Capture the cell that displays the provided text and extract its [x, y] central coordinate. 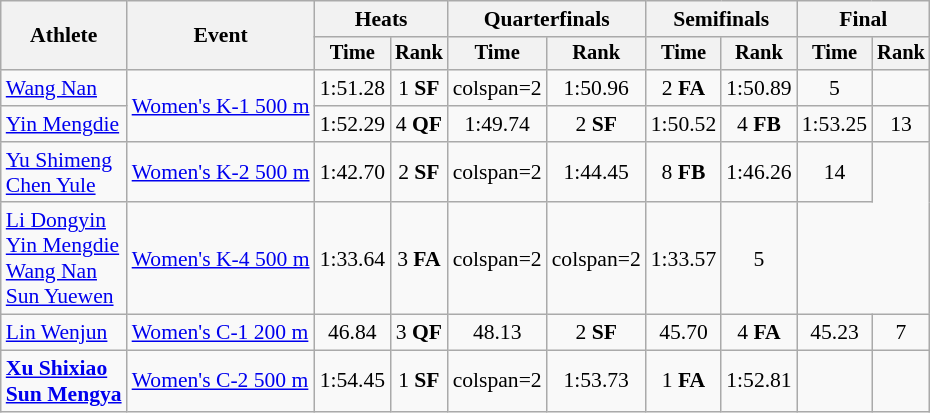
14 [834, 172]
Heats [382, 19]
1:54.45 [352, 382]
1:42.70 [352, 172]
Women's C-1 200 m [221, 333]
Event [221, 36]
45.70 [684, 333]
46.84 [352, 333]
4 QF [419, 124]
1:52.81 [758, 382]
Women's K-1 500 m [221, 106]
3 FA [419, 259]
4 FA [758, 333]
Women's C-2 500 m [221, 382]
Yu ShimengChen Yule [64, 172]
Final [864, 19]
1:50.89 [758, 88]
1:50.52 [684, 124]
1:53.73 [596, 382]
1:33.57 [684, 259]
Yin Mengdie [64, 124]
1:52.29 [352, 124]
1:46.26 [758, 172]
Women's K-4 500 m [221, 259]
3 QF [419, 333]
1:51.28 [352, 88]
Lin Wenjun [64, 333]
Wang Nan [64, 88]
1:49.74 [498, 124]
Quarterfinals [547, 19]
Xu ShixiaoSun Mengya [64, 382]
48.13 [498, 333]
4 FB [758, 124]
1:50.96 [596, 88]
13 [901, 124]
1:53.25 [834, 124]
1:44.45 [596, 172]
Athlete [64, 36]
7 [901, 333]
2 FA [684, 88]
Semifinals [722, 19]
1 FA [684, 382]
Li DongyinYin MengdieWang NanSun Yuewen [64, 259]
1:33.64 [352, 259]
8 FB [684, 172]
Women's K-2 500 m [221, 172]
45.23 [834, 333]
